Output the [x, y] coordinate of the center of the cell containing the given text.  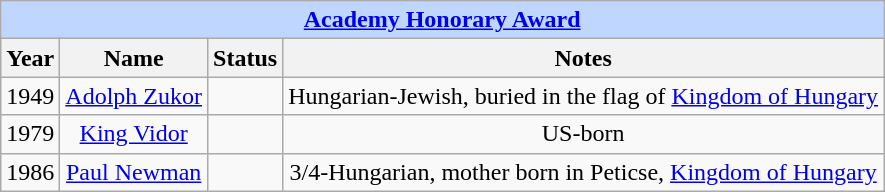
Academy Honorary Award [442, 20]
3/4-Hungarian, mother born in Peticse, Kingdom of Hungary [584, 172]
US-born [584, 134]
Status [246, 58]
Hungarian-Jewish, buried in the flag of Kingdom of Hungary [584, 96]
Notes [584, 58]
Paul Newman [134, 172]
Year [30, 58]
Name [134, 58]
Adolph Zukor [134, 96]
1949 [30, 96]
1986 [30, 172]
1979 [30, 134]
King Vidor [134, 134]
